For the text-containing cell, return its midpoint in (X, Y) coordinate format. 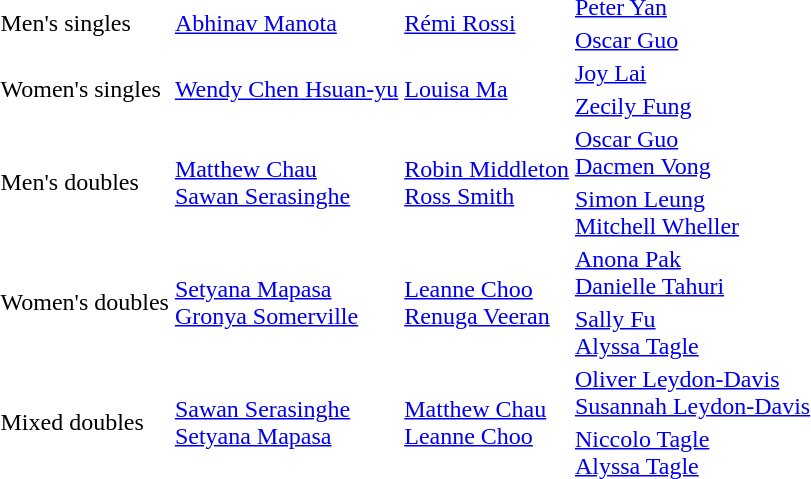
Setyana Mapasa Gronya Somerville (286, 302)
Louisa Ma (487, 90)
Oliver Leydon-Davis Susannah Leydon-Davis (692, 392)
Oscar Guo (692, 40)
Robin Middleton Ross Smith (487, 182)
Joy Lai (692, 73)
Sally Fu Alyssa Tagle (692, 332)
Anona Pak Danielle Tahuri (692, 272)
Leanne Choo Renuga Veeran (487, 302)
Matthew Chau Sawan Serasinghe (286, 182)
Oscar Guo Dacmen Vong (692, 152)
Zecily Fung (692, 106)
Simon Leung Mitchell Wheller (692, 212)
Wendy Chen Hsuan-yu (286, 90)
